Return the [X, Y] coordinate for the center point of the cell that contains the specified text.  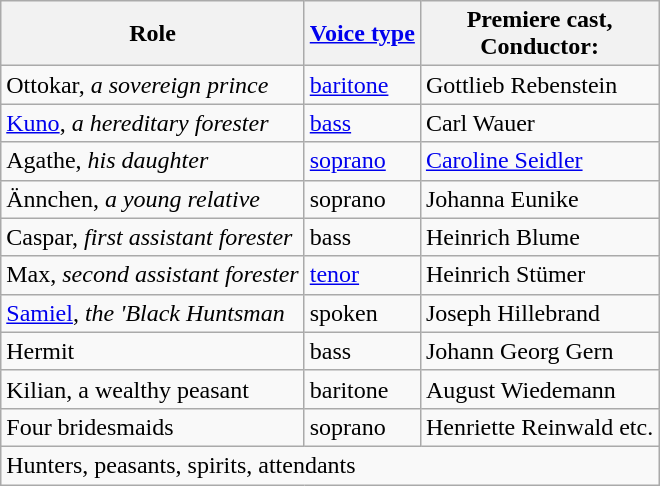
Premiere cast, Conductor: [539, 34]
spoken [362, 313]
Voice type [362, 34]
August Wiedemann [539, 389]
Heinrich Blume [539, 237]
Carl Wauer [539, 123]
Hunters, peasants, spirits, attendants [330, 465]
Max, second assistant forester [152, 275]
Kilian, a wealthy peasant [152, 389]
Samiel, the 'Black Huntsman [152, 313]
tenor [362, 275]
Joseph Hillebrand [539, 313]
Caspar, first assistant forester [152, 237]
Caroline Seidler [539, 161]
Heinrich Stümer [539, 275]
Johann Georg Gern [539, 351]
Henriette Reinwald etc. [539, 427]
Johanna Eunike [539, 199]
Agathe, his daughter [152, 161]
Hermit [152, 351]
Ottokar, a sovereign prince [152, 85]
Ännchen, a young relative [152, 199]
Gottlieb Rebenstein [539, 85]
Four bridesmaids [152, 427]
Role [152, 34]
Kuno, a hereditary forester [152, 123]
